Search for the cell housing the specified text and yield its (X, Y) center coordinate. 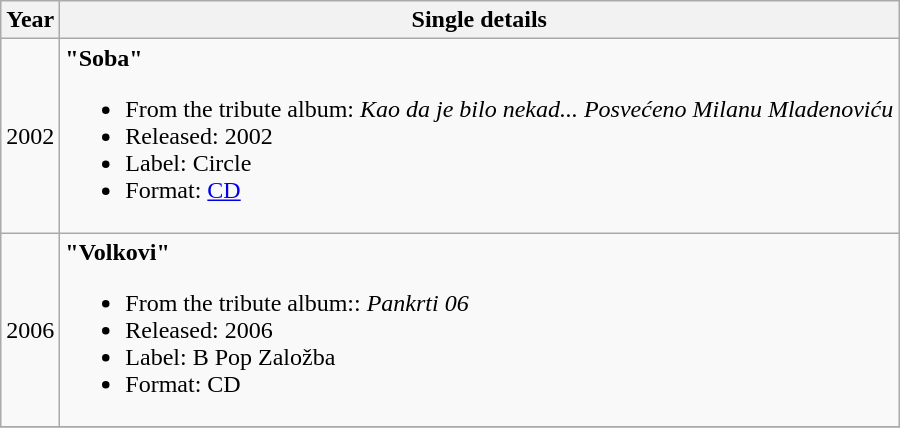
2006 (30, 330)
2002 (30, 136)
Single details (480, 20)
Year (30, 20)
"Soba"From the tribute album: Kao da je bilo nekad... Posvećeno Milanu MladenovićuReleased: 2002Label: CircleFormat: CD (480, 136)
"Volkovi"From the tribute album:: Pankrti 06Released: 2006Label: B Pop ZaložbaFormat: CD (480, 330)
